Scan for the cell matching the given text and deliver its (x, y) coordinate at center. 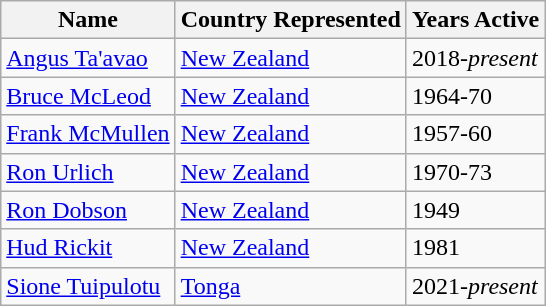
Country Represented (290, 20)
1981 (475, 248)
Sione Tuipulotu (88, 286)
Ron Urlich (88, 172)
Years Active (475, 20)
1970-73 (475, 172)
Frank McMullen (88, 134)
2021-present (475, 286)
2018-present (475, 58)
1957-60 (475, 134)
Ron Dobson (88, 210)
Name (88, 20)
Tonga (290, 286)
Bruce McLeod (88, 96)
Angus Ta'avao (88, 58)
1964-70 (475, 96)
1949 (475, 210)
Hud Rickit (88, 248)
